Return the [x, y] coordinate for the center point of the cell that contains the specified text.  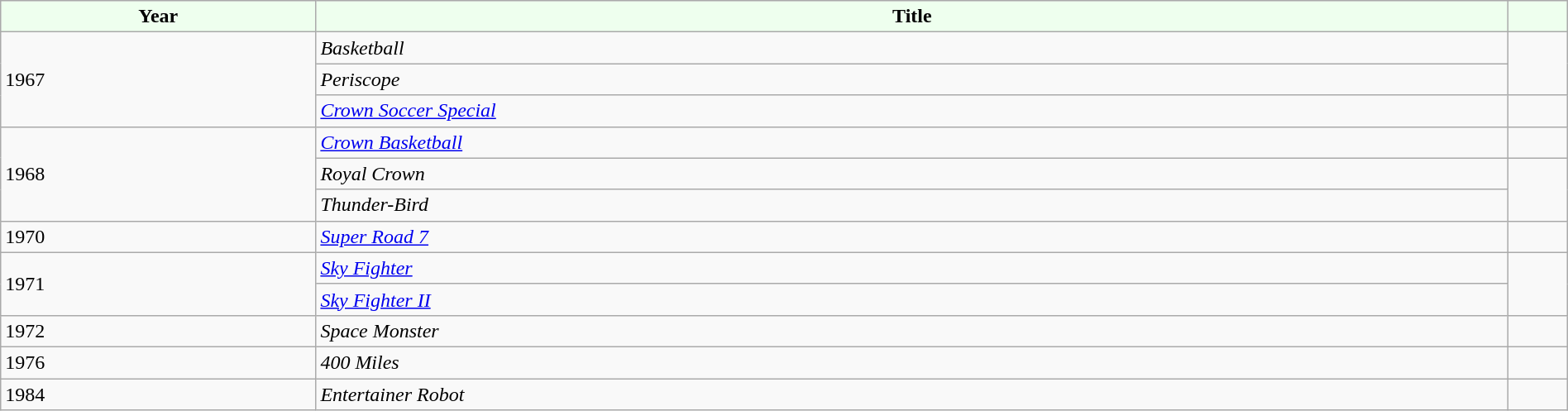
Crown Soccer Special [912, 111]
Periscope [912, 79]
Super Road 7 [912, 237]
1970 [159, 237]
Sky Fighter II [912, 299]
1972 [159, 331]
Entertainer Robot [912, 394]
1976 [159, 362]
400 Miles [912, 362]
Sky Fighter [912, 268]
1971 [159, 284]
Crown Basketball [912, 142]
Basketball [912, 48]
Royal Crown [912, 174]
Space Monster [912, 331]
Title [912, 17]
1984 [159, 394]
Thunder-Bird [912, 205]
Year [159, 17]
1968 [159, 174]
1967 [159, 79]
